Extract the (x, y) coordinate from the center of the cell holding the provided text.  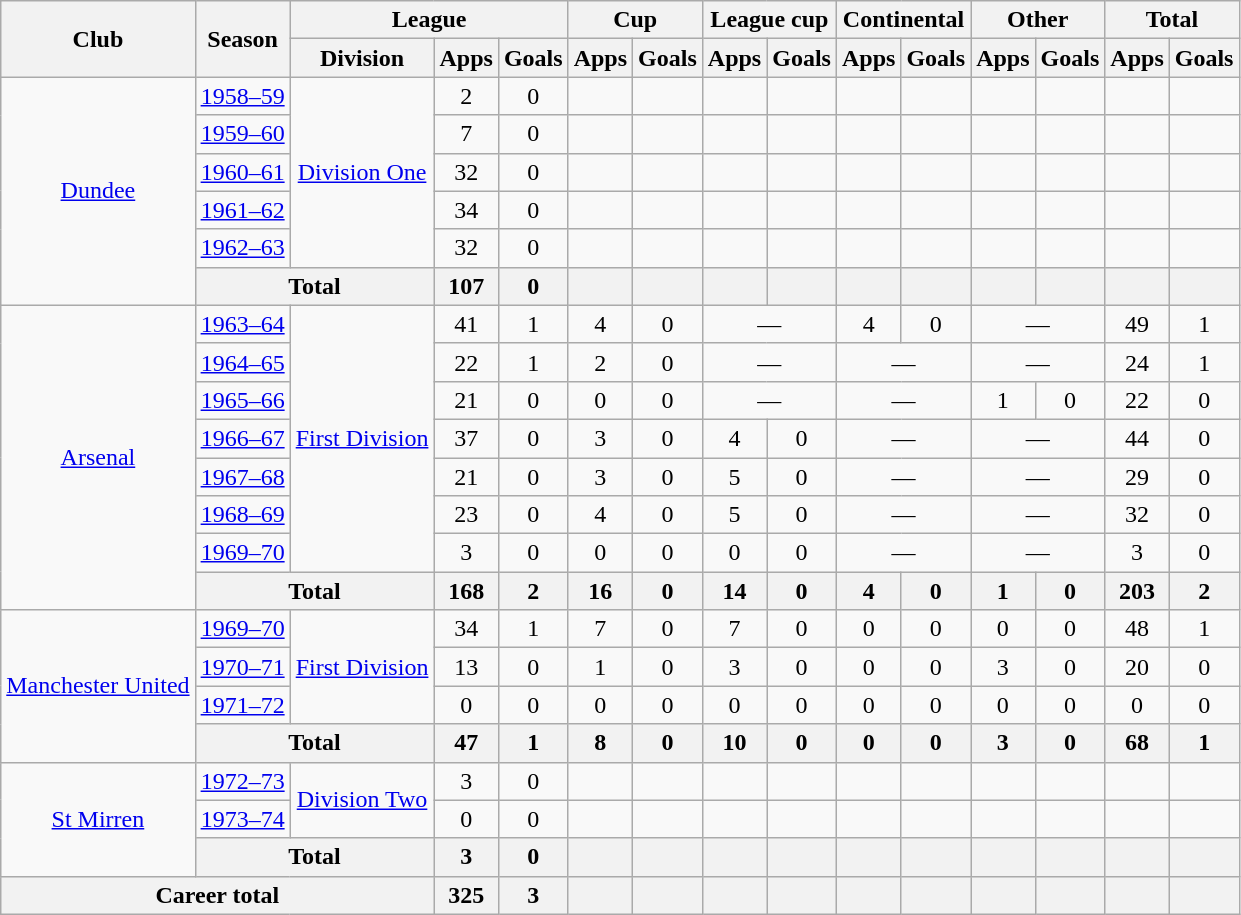
1958–59 (242, 96)
Cup (635, 20)
1971–72 (242, 705)
41 (466, 324)
1968–69 (242, 515)
1959–60 (242, 134)
Division (362, 58)
Season (242, 39)
8 (600, 743)
1970–71 (242, 667)
Division Two (362, 800)
20 (1137, 667)
Division One (362, 172)
1967–68 (242, 477)
10 (734, 743)
29 (1137, 477)
Club (98, 39)
Career total (218, 895)
203 (1137, 591)
1965–66 (242, 400)
Continental (903, 20)
1972–73 (242, 781)
Dundee (98, 191)
48 (1137, 629)
14 (734, 591)
37 (466, 438)
107 (466, 286)
24 (1137, 362)
League cup (769, 20)
325 (466, 895)
168 (466, 591)
Manchester United (98, 686)
49 (1137, 324)
League (429, 20)
1973–74 (242, 819)
23 (466, 515)
1960–61 (242, 172)
13 (466, 667)
1966–67 (242, 438)
68 (1137, 743)
1962–63 (242, 248)
1964–65 (242, 362)
44 (1137, 438)
1961–62 (242, 210)
Arsenal (98, 457)
16 (600, 591)
Other (1038, 20)
1963–64 (242, 324)
St Mirren (98, 819)
47 (466, 743)
